Identify which cell holds the provided text, then report its (X, Y) central coordinate. 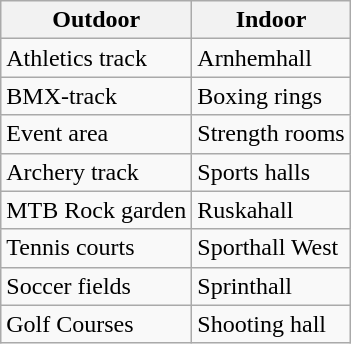
MTB Rock garden (96, 210)
Strength rooms (271, 134)
Archery track (96, 172)
Shooting hall (271, 324)
Sports halls (271, 172)
Outdoor (96, 20)
Sporthall West (271, 248)
Golf Courses (96, 324)
Event area (96, 134)
Ruskahall (271, 210)
Boxing rings (271, 96)
Soccer fields (96, 286)
Athletics track (96, 58)
BMX-track (96, 96)
Indoor (271, 20)
Tennis courts (96, 248)
Arnhemhall (271, 58)
Sprinthall (271, 286)
